Scan for the cell matching the given text and deliver its [x, y] coordinate at center. 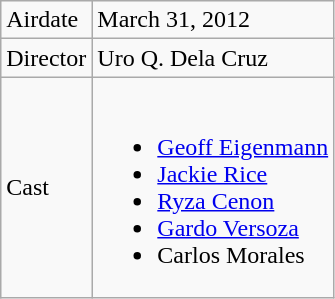
Uro Q. Dela Cruz [213, 58]
March 31, 2012 [213, 20]
Cast [46, 188]
Airdate [46, 20]
Director [46, 58]
Geoff EigenmannJackie RiceRyza CenonGardo VersozaCarlos Morales [213, 188]
